Capture the cell that displays the provided text and extract its [x, y] central coordinate. 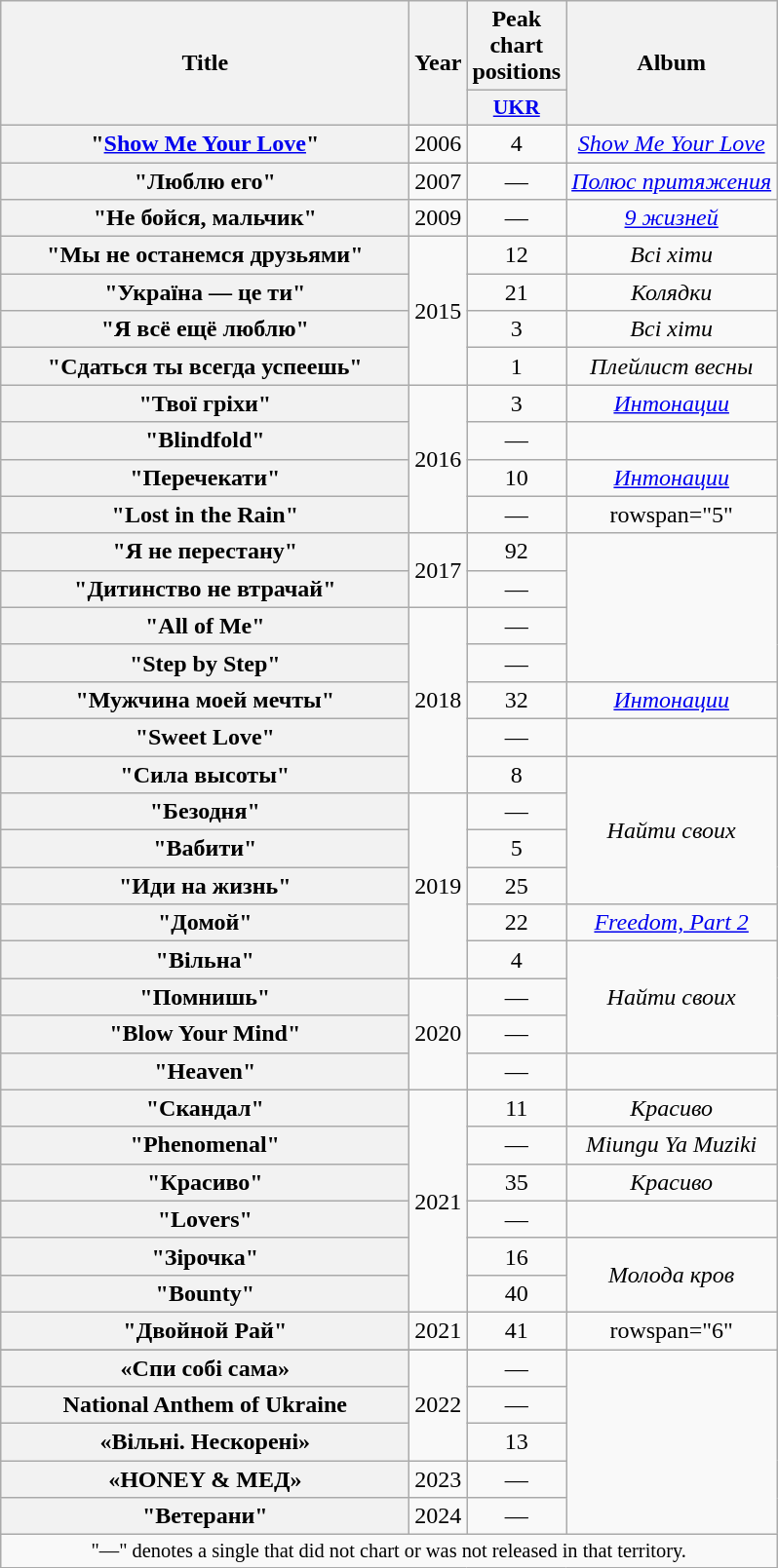
"Мы не останемся друзьями" [205, 255]
"Сила высоты" [205, 775]
National Anthem of Ukraine [205, 1405]
"Bounty" [205, 1293]
"Вільна" [205, 960]
«Спи собі сама» [205, 1367]
"Lost in the Rain" [205, 515]
10 [517, 478]
Молода кров [672, 1275]
"Step by Step" [205, 663]
"Мужчина моей мечты" [205, 700]
2009 [439, 218]
"Перечекати" [205, 478]
"Ветерани" [205, 1516]
"Домой" [205, 923]
2015 [439, 311]
"Не бойся, мальчик" [205, 218]
"Двойной Рай" [205, 1330]
8 [517, 775]
Title [205, 63]
"Phenomenal" [205, 1145]
2022 [439, 1404]
32 [517, 700]
5 [517, 849]
«HONEY & МЕД» [205, 1479]
16 [517, 1256]
"Помнишь" [205, 997]
22 [517, 923]
Freedom, Part 2 [672, 923]
2024 [439, 1516]
rowspan="6" [672, 1330]
"Вабити" [205, 849]
"Sweet Love" [205, 737]
40 [517, 1293]
Плейлист весны [672, 366]
"Иди на жизнь" [205, 886]
41 [517, 1330]
2006 [439, 143]
Miungu Ya Muziki [672, 1145]
"Сдаться ты всегда успеешь" [205, 366]
2019 [439, 886]
"Lovers" [205, 1219]
"Я всё ещё люблю" [205, 329]
"Дитинство не втрачай" [205, 589]
"Blindfold" [205, 440]
13 [517, 1442]
"Heaven" [205, 1071]
"Я не перестану" [205, 552]
"Скандал" [205, 1108]
"Blow Your Mind" [205, 1034]
Album [672, 63]
UKR [517, 108]
"Люблю его" [205, 180]
35 [517, 1182]
"Україна — це ти" [205, 292]
21 [517, 292]
Year [439, 63]
Show Me Your Love [672, 143]
Полюс притяжения [672, 180]
"Безодня" [205, 812]
Peak chart positions [517, 46]
"Show Me Your Love" [205, 143]
2018 [439, 700]
"Зірочка" [205, 1256]
Колядки [672, 292]
2007 [439, 180]
92 [517, 552]
rowspan="5" [672, 515]
"—" denotes a single that did not chart or was not released in that territory. [389, 1551]
2017 [439, 570]
12 [517, 255]
25 [517, 886]
2023 [439, 1479]
9 жизней [672, 218]
"All of Me" [205, 626]
1 [517, 366]
2016 [439, 459]
"Красиво" [205, 1182]
"Твої гріхи" [205, 403]
2020 [439, 1034]
«Вільні. Нескорені» [205, 1442]
11 [517, 1108]
